Capture the cell that displays the provided text and extract its [X, Y] central coordinate. 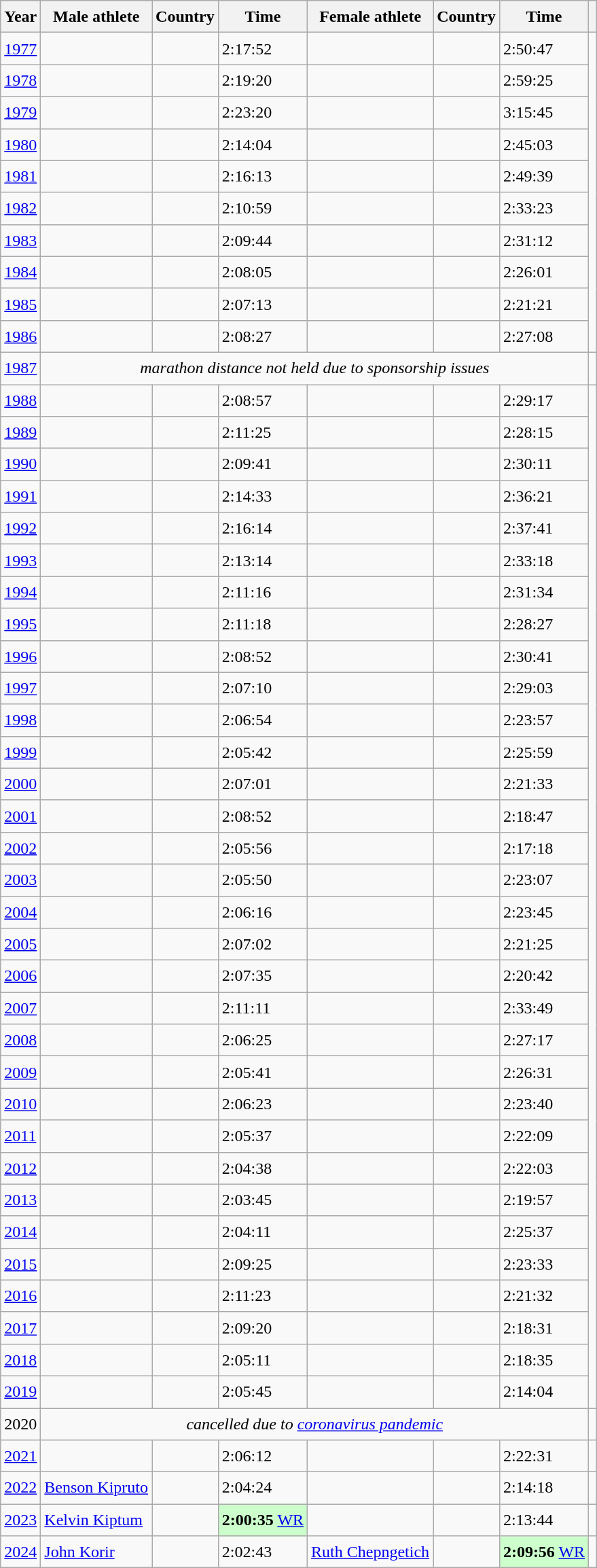
1998 [20, 720]
1996 [20, 657]
2:04:11 [262, 1232]
2:27:17 [543, 1040]
2:26:01 [543, 272]
2:06:23 [262, 1104]
2002 [20, 848]
1999 [20, 752]
1978 [20, 80]
2:13:14 [262, 560]
2:23:07 [543, 879]
2:23:45 [543, 912]
2:06:54 [262, 720]
2:26:31 [543, 1073]
2:29:03 [543, 688]
1992 [20, 529]
John Korir [96, 1552]
2:05:42 [262, 752]
2:31:12 [543, 241]
Male athlete [96, 16]
2:08:05 [262, 272]
2024 [20, 1552]
2:04:24 [262, 1488]
1997 [20, 688]
1982 [20, 208]
2:14:33 [262, 496]
2:06:12 [262, 1456]
2007 [20, 1009]
2:05:11 [262, 1359]
2003 [20, 879]
2:04:38 [262, 1168]
Female athlete [371, 16]
2:07:35 [262, 976]
2018 [20, 1359]
1987 [20, 368]
2:18:31 [543, 1328]
2:06:16 [262, 912]
2:30:41 [543, 657]
2:09:25 [262, 1264]
2012 [20, 1168]
1983 [20, 241]
2:31:34 [543, 593]
2011 [20, 1136]
2:27:08 [543, 336]
1981 [20, 177]
2:33:49 [543, 1009]
2:22:31 [543, 1456]
2:28:27 [543, 624]
2:45:03 [543, 144]
2:17:52 [262, 49]
2:33:18 [543, 560]
2006 [20, 976]
2:11:11 [262, 1009]
2:18:47 [543, 816]
2:08:57 [262, 401]
2:36:21 [543, 496]
2:28:15 [543, 432]
2:13:44 [543, 1520]
cancelled due to coronavirus pandemic [315, 1425]
2:25:37 [543, 1232]
2:06:25 [262, 1040]
2001 [20, 816]
2:05:56 [262, 848]
2017 [20, 1328]
1995 [20, 624]
2:11:25 [262, 432]
1994 [20, 593]
2:22:09 [543, 1136]
2:09:41 [262, 465]
2:30:11 [543, 465]
1993 [20, 560]
2:02:43 [262, 1552]
2:19:20 [262, 80]
2:16:13 [262, 177]
2:20:42 [543, 976]
3:15:45 [543, 113]
2:09:44 [262, 241]
Year [20, 16]
2013 [20, 1200]
2:21:25 [543, 945]
2:25:59 [543, 752]
1986 [20, 336]
2:23:40 [543, 1104]
2009 [20, 1073]
2:23:57 [543, 720]
marathon distance not held due to sponsorship issues [315, 368]
2:05:41 [262, 1073]
2:03:45 [262, 1200]
2008 [20, 1040]
2:21:21 [543, 304]
1977 [20, 49]
Benson Kipruto [96, 1488]
2019 [20, 1392]
2:21:33 [543, 784]
2:11:16 [262, 593]
2:29:17 [543, 401]
Kelvin Kiptum [96, 1520]
2015 [20, 1264]
2:18:35 [543, 1359]
2:16:14 [262, 529]
2:07:02 [262, 945]
2:22:03 [543, 1168]
2010 [20, 1104]
1988 [20, 401]
1979 [20, 113]
2:05:50 [262, 879]
2:59:25 [543, 80]
2:11:18 [262, 624]
2:19:57 [543, 1200]
2:07:10 [262, 688]
2:49:39 [543, 177]
2:07:13 [262, 304]
2:11:23 [262, 1295]
2:23:20 [262, 113]
2:33:23 [543, 208]
2022 [20, 1488]
2:23:33 [543, 1264]
2023 [20, 1520]
2:08:27 [262, 336]
Ruth Chepngetich [371, 1552]
2014 [20, 1232]
2:37:41 [543, 529]
2:09:20 [262, 1328]
2020 [20, 1425]
1985 [20, 304]
2016 [20, 1295]
2:21:32 [543, 1295]
2:10:59 [262, 208]
2:50:47 [543, 49]
2000 [20, 784]
1980 [20, 144]
2004 [20, 912]
1991 [20, 496]
2005 [20, 945]
2021 [20, 1456]
2:09:56 WR [543, 1552]
2:17:18 [543, 848]
2:05:37 [262, 1136]
2:05:45 [262, 1392]
2:07:01 [262, 784]
1990 [20, 465]
1984 [20, 272]
2:00:35 WR [262, 1520]
1989 [20, 432]
2:14:18 [543, 1488]
